Locate the cell with the specified text and output its [X, Y] center coordinate. 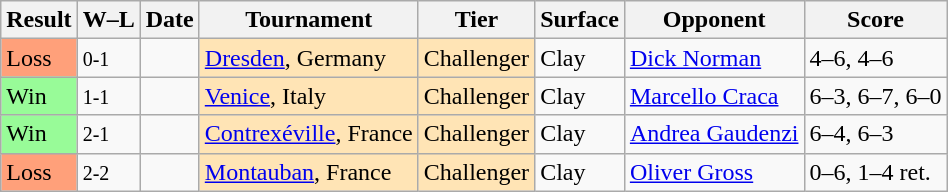
Date [170, 20]
Surface [580, 20]
Tournament [308, 20]
0-1 [108, 58]
Contrexéville, France [308, 134]
6–3, 6–7, 6–0 [876, 96]
2-2 [108, 172]
Oliver Gross [714, 172]
Dresden, Germany [308, 58]
Score [876, 20]
4–6, 4–6 [876, 58]
1-1 [108, 96]
Tier [476, 20]
Result [39, 20]
0–6, 1–4 ret. [876, 172]
Andrea Gaudenzi [714, 134]
Marcello Craca [714, 96]
Opponent [714, 20]
6–4, 6–3 [876, 134]
W–L [108, 20]
2-1 [108, 134]
Montauban, France [308, 172]
Venice, Italy [308, 96]
Dick Norman [714, 58]
